Return (x, y) of the center of cell containing provided text 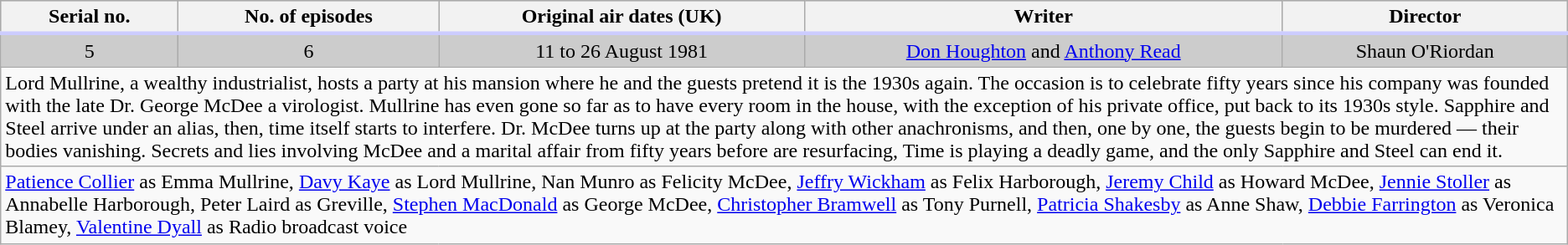
6 (308, 50)
Writer (1044, 18)
Original air dates (UK) (622, 18)
Serial no. (90, 18)
11 to 26 August 1981 (622, 50)
No. of episodes (308, 18)
Don Houghton and Anthony Read (1044, 50)
5 (90, 50)
Director (1425, 18)
Shaun O'Riordan (1425, 50)
